Return [x, y] of the center of cell containing provided text 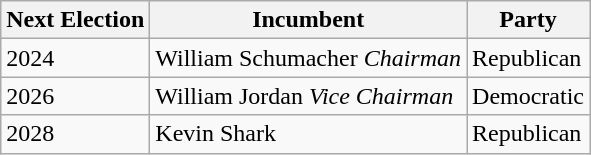
2028 [76, 134]
Democratic [528, 96]
Next Election [76, 20]
2026 [76, 96]
Kevin Shark [308, 134]
William Jordan Vice Chairman [308, 96]
Incumbent [308, 20]
William Schumacher Chairman [308, 58]
2024 [76, 58]
Party [528, 20]
